Return (x, y) of the center of cell containing provided text 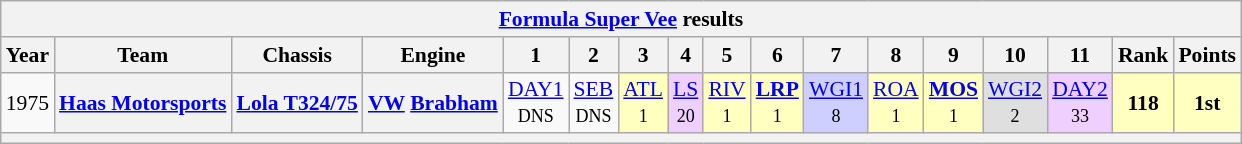
8 (896, 55)
ROA1 (896, 102)
Year (28, 55)
1st (1207, 102)
ATL1 (643, 102)
1 (536, 55)
LS20 (686, 102)
4 (686, 55)
Points (1207, 55)
6 (778, 55)
11 (1080, 55)
Haas Motorsports (142, 102)
Chassis (296, 55)
Rank (1144, 55)
Engine (433, 55)
10 (1015, 55)
9 (954, 55)
WGI22 (1015, 102)
DAY233 (1080, 102)
5 (726, 55)
118 (1144, 102)
DAY1DNS (536, 102)
2 (594, 55)
Formula Super Vee results (621, 19)
3 (643, 55)
WGI18 (836, 102)
LRP1 (778, 102)
Lola T324/75 (296, 102)
7 (836, 55)
SEBDNS (594, 102)
1975 (28, 102)
VW Brabham (433, 102)
RIV1 (726, 102)
MOS1 (954, 102)
Team (142, 55)
